Return the (x, y) coordinate for the center point of the cell that contains the specified text.  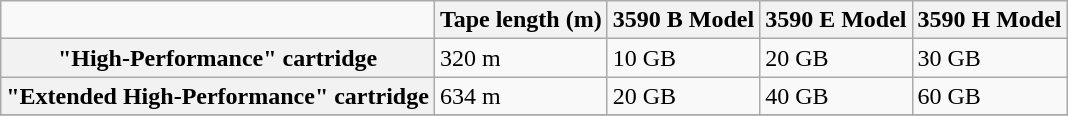
3590 B Model (683, 20)
3590 H Model (990, 20)
3590 E Model (836, 20)
10 GB (683, 58)
320 m (520, 58)
60 GB (990, 96)
40 GB (836, 96)
634 m (520, 96)
"Extended High-Performance" cartridge (218, 96)
30 GB (990, 58)
"High-Performance" cartridge (218, 58)
Tape length (m) (520, 20)
